Return the (x, y) coordinate for the center point of the cell that contains the specified text.  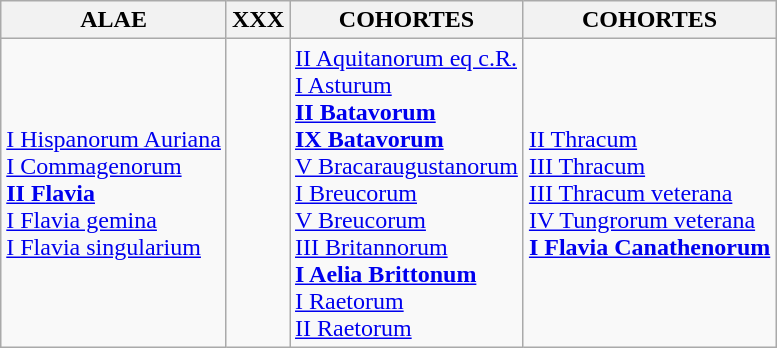
ALAE (114, 20)
XXX (258, 20)
I Hispanorum AurianaI CommagenorumII FlaviaI Flavia gemina I Flavia singularium (114, 193)
II ThracumIII Thracum III Thracum veteranaIV Tungrorum veteranaI Flavia Canathenorum (649, 193)
